Determine the [X, Y] coordinate at the center of the cell enclosing the given text.  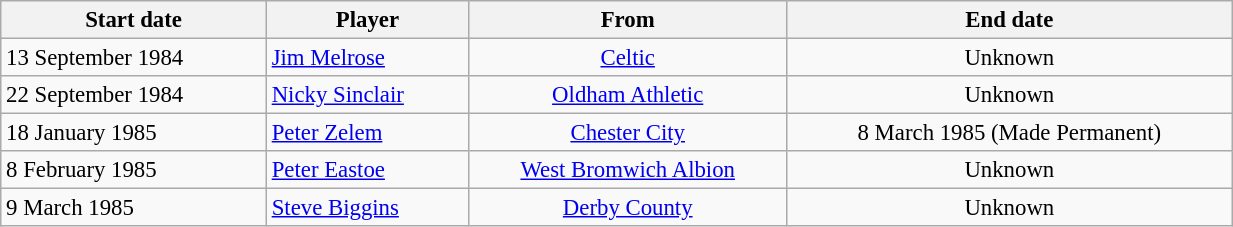
22 September 1984 [134, 95]
Start date [134, 20]
13 September 1984 [134, 58]
Player [367, 20]
Celtic [628, 58]
8 February 1985 [134, 170]
West Bromwich Albion [628, 170]
9 March 1985 [134, 208]
18 January 1985 [134, 133]
Chester City [628, 133]
Peter Zelem [367, 133]
Oldham Athletic [628, 95]
8 March 1985 (Made Permanent) [1010, 133]
End date [1010, 20]
From [628, 20]
Derby County [628, 208]
Nicky Sinclair [367, 95]
Peter Eastoe [367, 170]
Steve Biggins [367, 208]
Jim Melrose [367, 58]
